Return the (x, y) coordinate for the center point of the cell that contains the specified text.  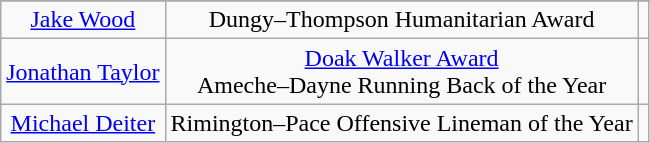
Jake Wood (83, 20)
Rimington–Pace Offensive Lineman of the Year (402, 123)
Michael Deiter (83, 123)
Jonathan Taylor (83, 72)
Doak Walker Award Ameche–Dayne Running Back of the Year (402, 72)
Dungy–Thompson Humanitarian Award (402, 20)
